Determine the (x, y) coordinate at the center of the cell enclosing the given text.  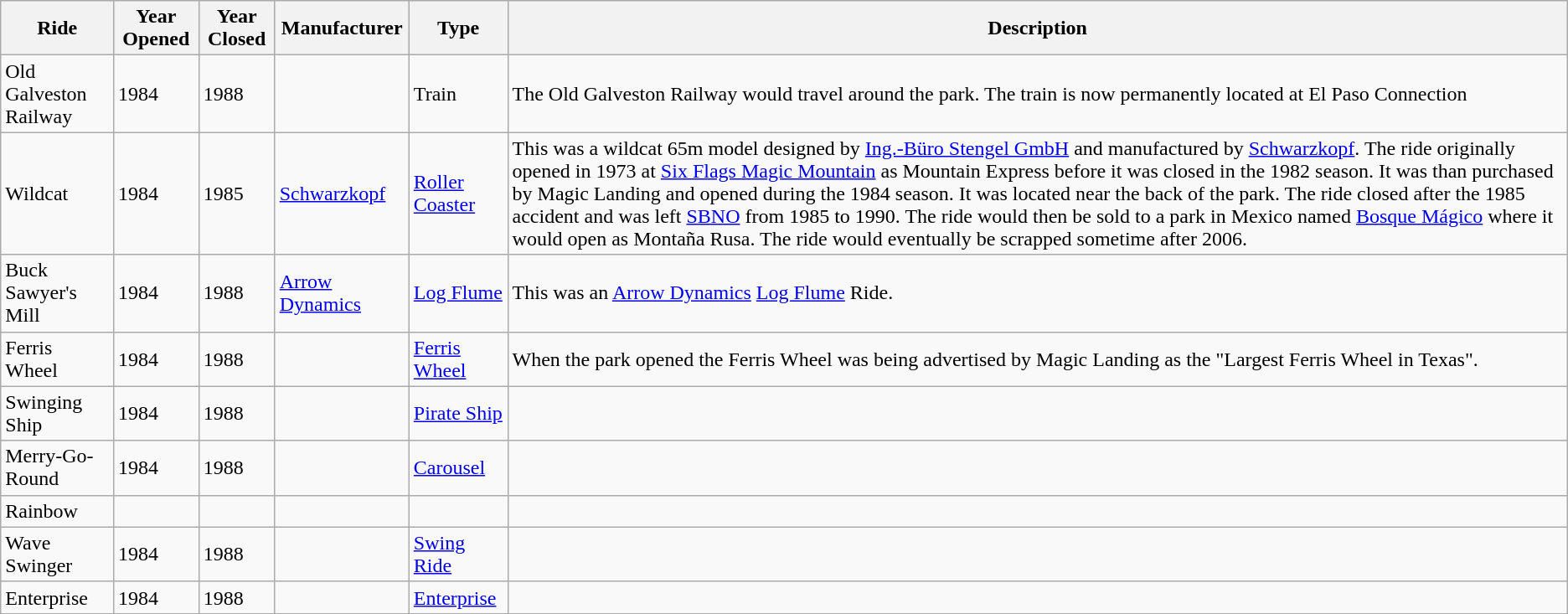
Arrow Dynamics (342, 293)
1985 (236, 193)
Merry-Go-Round (57, 467)
Ride (57, 28)
The Old Galveston Railway would travel around the park. The train is now permanently located at El Paso Connection (1037, 94)
When the park opened the Ferris Wheel was being advertised by Magic Landing as the "Largest Ferris Wheel in Texas". (1037, 359)
Pirate Ship (458, 414)
Wave Swinger (57, 555)
This was an Arrow Dynamics Log Flume Ride. (1037, 293)
Type (458, 28)
Old Galveston Railway (57, 94)
Carousel (458, 467)
Log Flume (458, 293)
Schwarzkopf (342, 193)
Swing Ride (458, 555)
Year Closed (236, 28)
Manufacturer (342, 28)
Wildcat (57, 193)
Buck Sawyer's Mill (57, 293)
Description (1037, 28)
Rainbow (57, 511)
Train (458, 94)
Year Opened (157, 28)
Swinging Ship (57, 414)
Roller Coaster (458, 193)
